Scan for the cell matching the given text and deliver its (x, y) coordinate at center. 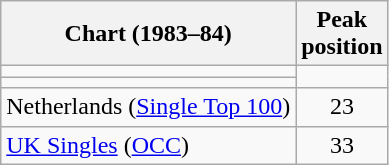
33 (342, 145)
Chart (1983–84) (148, 34)
UK Singles (OCC) (148, 145)
Netherlands (Single Top 100) (148, 107)
23 (342, 107)
Peakposition (342, 34)
